Output the [x, y] coordinate of the center of the cell containing the given text.  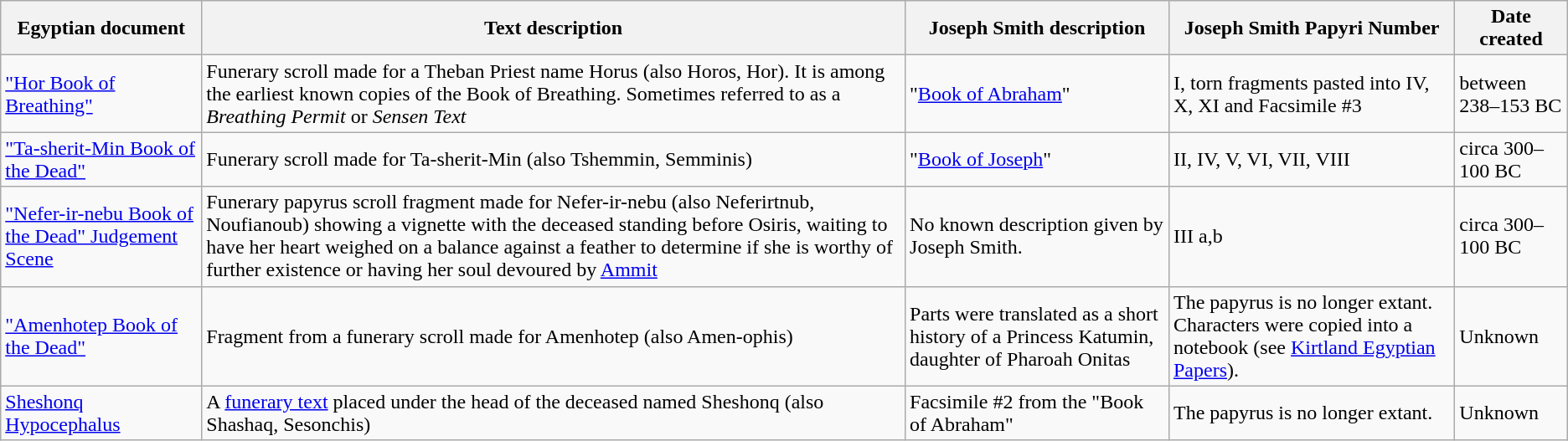
The papyrus is no longer extant. Characters were copied into a notebook (see Kirtland Egyptian Papers). [1312, 336]
"Book of Abraham" [1037, 94]
Parts were translated as a short history of a Princess Katumin, daughter of Pharoah Onitas [1037, 336]
"Ta-sherit-Min Book of the Dead" [101, 159]
"Amenhotep Book of the Dead" [101, 336]
Egyptian document [101, 28]
The papyrus is no longer extant. [1312, 413]
"Book of Joseph" [1037, 159]
A funerary text placed under the head of the deceased named Sheshonq (also Shashaq, Sesonchis) [554, 413]
Joseph Smith Papyri Number [1312, 28]
"Nefer-ir-nebu Book of the Dead" Judgement Scene [101, 236]
Date created [1511, 28]
II, IV, V, VI, VII, VIII [1312, 159]
Funerary scroll made for Ta-sherit-Min (also Tshemmin, Semminis) [554, 159]
Fragment from a funerary scroll made for Amenhotep (also Amen-ophis) [554, 336]
between 238–153 BC [1511, 94]
Text description [554, 28]
"Hor Book of Breathing" [101, 94]
Joseph Smith description [1037, 28]
I, torn fragments pasted into IV, X, XI and Facsimile #3 [1312, 94]
III a,b [1312, 236]
Facsimile #2 from the "Book of Abraham" [1037, 413]
No known description given by Joseph Smith. [1037, 236]
Sheshonq Hypocephalus [101, 413]
